Capture the cell that displays the provided text and extract its (x, y) central coordinate. 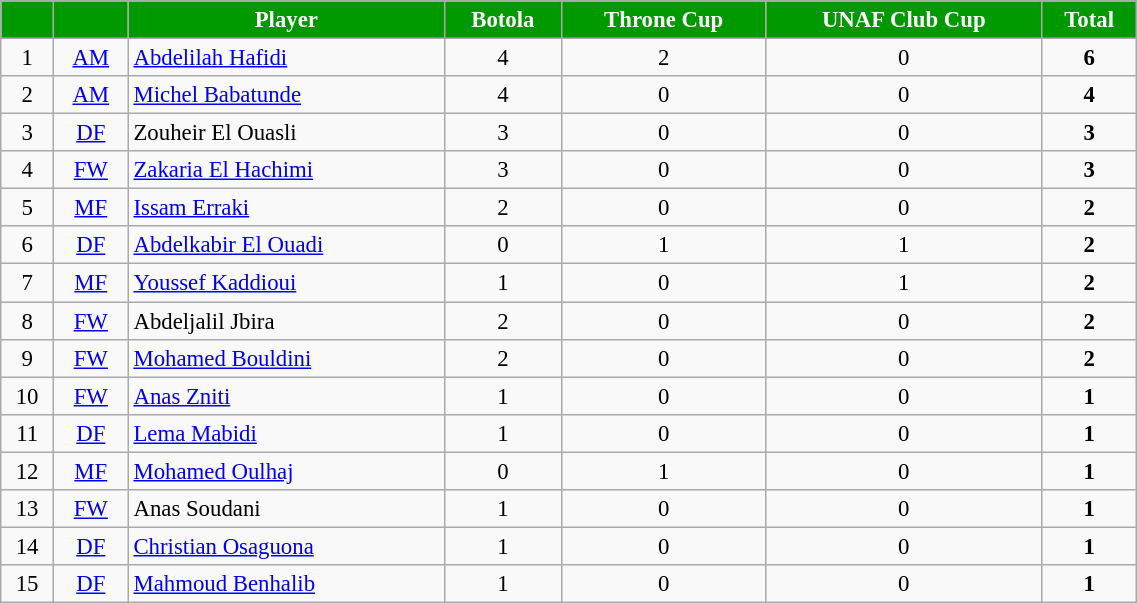
Player (286, 20)
Throne Cup (664, 20)
11 (28, 433)
13 (28, 509)
Total (1088, 20)
Anas Zniti (286, 396)
Zakaria El Hachimi (286, 170)
9 (28, 358)
14 (28, 546)
Mahmoud Benhalib (286, 584)
Anas Soudani (286, 509)
Michel Babatunde (286, 95)
Botola (504, 20)
Mohamed Oulhaj (286, 471)
UNAF Club Cup (904, 20)
8 (28, 321)
Mohamed Bouldini (286, 358)
Issam Erraki (286, 208)
Abdelkabir El Ouadi (286, 245)
Lema Mabidi (286, 433)
Christian Osaguona (286, 546)
Youssef Kaddioui (286, 283)
12 (28, 471)
Zouheir El Ouasli (286, 133)
Abdelilah Hafidi (286, 58)
15 (28, 584)
5 (28, 208)
10 (28, 396)
7 (28, 283)
Abdeljalil Jbira (286, 321)
